Search for the cell housing the specified text and yield its [x, y] center coordinate. 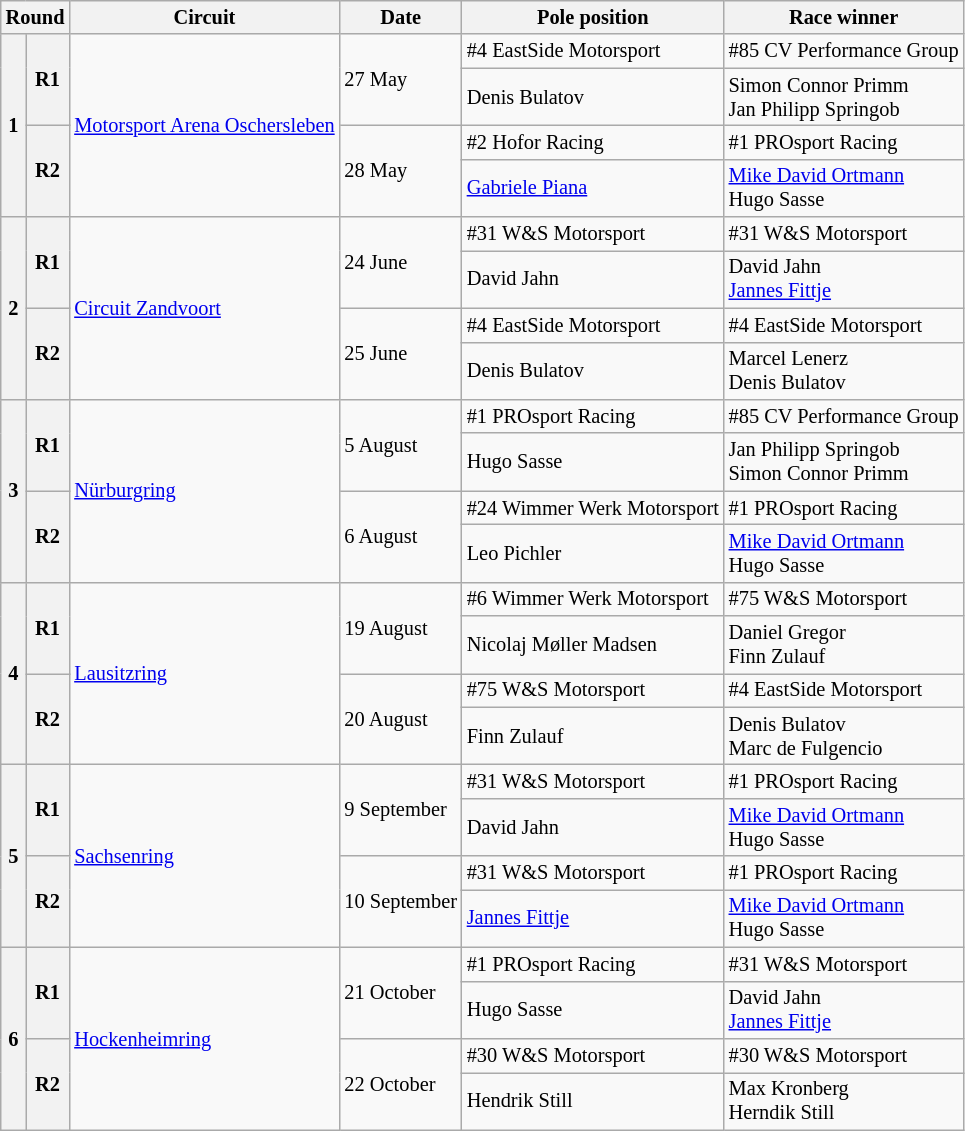
Hockenheimring [204, 1038]
6 [14, 1038]
Finn Zulauf [593, 736]
Daniel Gregor Finn Zulauf [844, 645]
6 August [400, 536]
24 June [400, 262]
Circuit Zandvoort [204, 308]
22 October [400, 1084]
Nürburgring [204, 490]
3 [14, 490]
Gabriele Piana [593, 188]
Race winner [844, 17]
#6 Wimmer Werk Motorsport [593, 599]
#24 Wimmer Werk Motorsport [593, 508]
Motorsport Arena Oschersleben [204, 126]
Jannes Fittje [593, 918]
Sachsenring [204, 856]
Marcel Lenerz Denis Bulatov [844, 371]
Jan Philipp Springob Simon Connor Primm [844, 462]
9 September [400, 810]
Leo Pichler [593, 553]
Round [36, 17]
Date [400, 17]
19 August [400, 628]
2 [14, 308]
25 June [400, 354]
Max Kronberg Herndik Still [844, 1101]
27 May [400, 80]
21 October [400, 992]
1 [14, 126]
28 May [400, 170]
Lausitzring [204, 674]
Simon Connor Primm Jan Philipp Springob [844, 97]
5 August [400, 444]
Hendrik Still [593, 1101]
#2 Hofor Racing [593, 142]
Circuit [204, 17]
Nicolaj Møller Madsen [593, 645]
10 September [400, 902]
4 [14, 674]
Pole position [593, 17]
Denis Bulatov Marc de Fulgencio [844, 736]
20 August [400, 718]
5 [14, 856]
